Extract the (x, y) coordinate from the center of the cell holding the provided text.  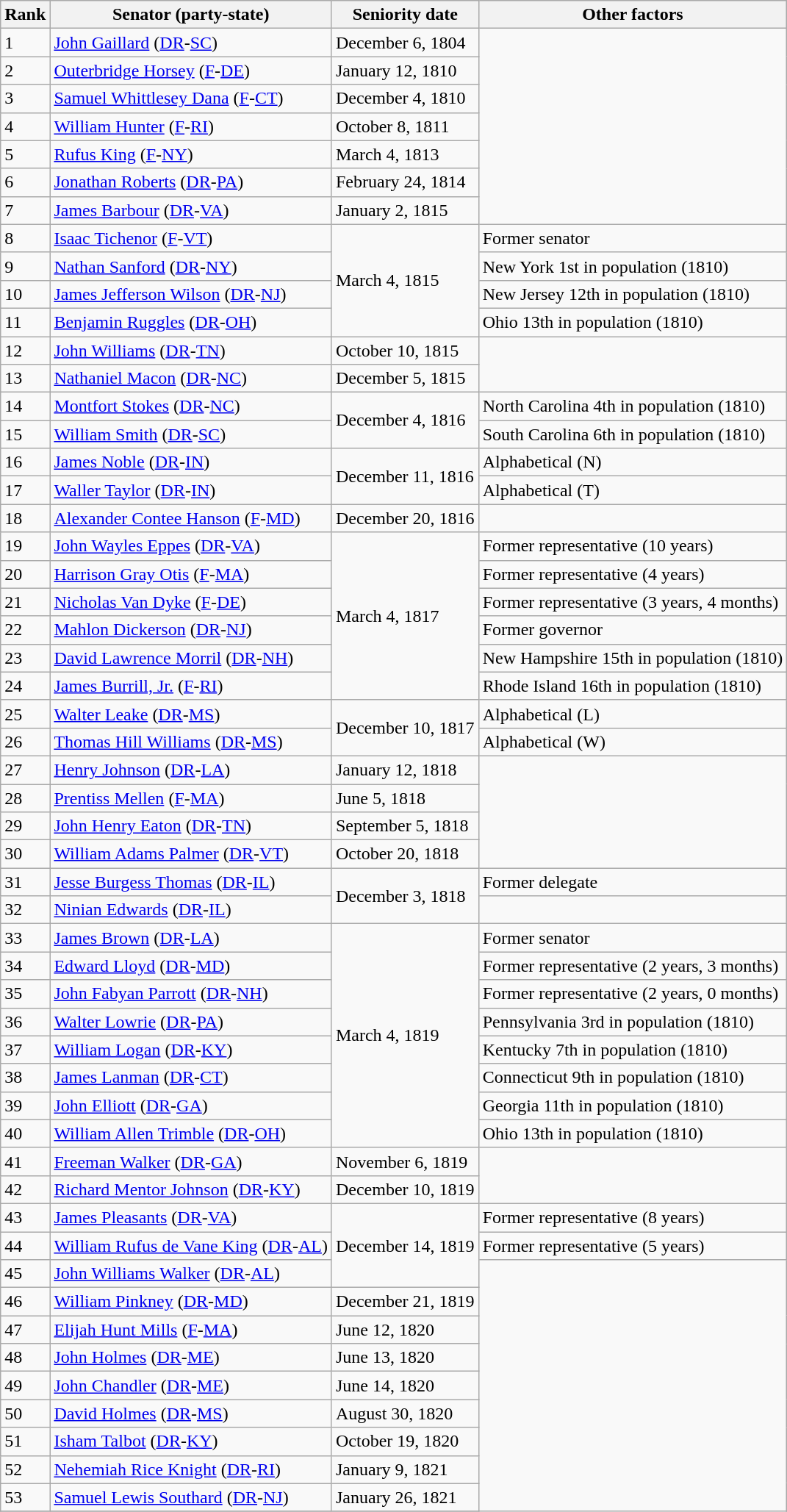
25 (25, 714)
North Carolina 4th in population (1810) (633, 406)
December 5, 1815 (405, 379)
David Holmes (DR-MS) (191, 1414)
11 (25, 322)
December 10, 1819 (405, 1189)
October 19, 1820 (405, 1441)
Rufus King (F-NY) (191, 154)
January 12, 1818 (405, 770)
March 4, 1817 (405, 616)
1 (25, 43)
39 (25, 1106)
47 (25, 1330)
Former representative (10 years) (633, 546)
Freeman Walker (DR-GA) (191, 1161)
26 (25, 742)
10 (25, 294)
23 (25, 658)
John Fabyan Parrott (DR-NH) (191, 994)
January 2, 1815 (405, 210)
33 (25, 938)
Former representative (3 years, 4 months) (633, 602)
15 (25, 434)
Ninian Edwards (DR-IL) (191, 910)
December 11, 1816 (405, 476)
December 4, 1810 (405, 98)
Jesse Burgess Thomas (DR-IL) (191, 882)
March 4, 1815 (405, 280)
16 (25, 462)
Henry Johnson (DR-LA) (191, 770)
January 9, 1821 (405, 1469)
Nathan Sanford (DR-NY) (191, 266)
June 13, 1820 (405, 1358)
Former representative (8 years) (633, 1217)
William Logan (DR-KY) (191, 1050)
53 (25, 1497)
7 (25, 210)
38 (25, 1078)
Former governor (633, 630)
James Burrill, Jr. (F-RI) (191, 686)
Isaac Tichenor (F-VT) (191, 238)
14 (25, 406)
51 (25, 1441)
January 26, 1821 (405, 1497)
Former representative (2 years, 0 months) (633, 994)
Other factors (633, 15)
Walter Lowrie (DR-PA) (191, 1022)
Alphabetical (L) (633, 714)
30 (25, 854)
October 20, 1818 (405, 854)
John Wayles Eppes (DR-VA) (191, 546)
4 (25, 126)
December 6, 1804 (405, 43)
24 (25, 686)
Former representative (2 years, 3 months) (633, 966)
9 (25, 266)
31 (25, 882)
Nehemiah Rice Knight (DR-RI) (191, 1469)
October 10, 1815 (405, 351)
October 8, 1811 (405, 126)
William Hunter (F-RI) (191, 126)
March 4, 1819 (405, 1036)
41 (25, 1161)
James Barbour (DR-VA) (191, 210)
Kentucky 7th in population (1810) (633, 1050)
48 (25, 1358)
William Smith (DR-SC) (191, 434)
New Hampshire 15th in population (1810) (633, 658)
Alexander Contee Hanson (F-MD) (191, 518)
John Williams Walker (DR-AL) (191, 1274)
Former delegate (633, 882)
William Adams Palmer (DR-VT) (191, 854)
Walter Leake (DR-MS) (191, 714)
Connecticut 9th in population (1810) (633, 1078)
February 24, 1814 (405, 182)
John Chandler (DR-ME) (191, 1386)
18 (25, 518)
South Carolina 6th in population (1810) (633, 434)
March 4, 1813 (405, 154)
8 (25, 238)
Elijah Hunt Mills (F-MA) (191, 1330)
45 (25, 1274)
40 (25, 1133)
Richard Mentor Johnson (DR-KY) (191, 1189)
Nathaniel Macon (DR-NC) (191, 379)
27 (25, 770)
November 6, 1819 (405, 1161)
Seniority date (405, 15)
William Rufus de Vane King (DR-AL) (191, 1246)
James Noble (DR-IN) (191, 462)
John Henry Eaton (DR-TN) (191, 826)
Waller Taylor (DR-IN) (191, 490)
43 (25, 1217)
5 (25, 154)
49 (25, 1386)
32 (25, 910)
Montfort Stokes (DR-NC) (191, 406)
Prentiss Mellen (F-MA) (191, 798)
William Pinkney (DR-MD) (191, 1302)
December 3, 1818 (405, 896)
June 14, 1820 (405, 1386)
17 (25, 490)
52 (25, 1469)
January 12, 1810 (405, 71)
Pennsylvania 3rd in population (1810) (633, 1022)
December 10, 1817 (405, 728)
20 (25, 574)
Harrison Gray Otis (F-MA) (191, 574)
December 14, 1819 (405, 1245)
Samuel Lewis Southard (DR-NJ) (191, 1497)
Isham Talbot (DR-KY) (191, 1441)
Edward Lloyd (DR-MD) (191, 966)
New Jersey 12th in population (1810) (633, 294)
Alphabetical (T) (633, 490)
James Lanman (DR-CT) (191, 1078)
John Williams (DR-TN) (191, 351)
New York 1st in population (1810) (633, 266)
John Elliott (DR-GA) (191, 1106)
Georgia 11th in population (1810) (633, 1106)
August 30, 1820 (405, 1414)
Former representative (5 years) (633, 1246)
Samuel Whittlesey Dana (F-CT) (191, 98)
44 (25, 1246)
19 (25, 546)
James Brown (DR-LA) (191, 938)
James Pleasants (DR-VA) (191, 1217)
Rhode Island 16th in population (1810) (633, 686)
28 (25, 798)
29 (25, 826)
21 (25, 602)
December 21, 1819 (405, 1302)
Thomas Hill Williams (DR-MS) (191, 742)
34 (25, 966)
June 5, 1818 (405, 798)
Rank (25, 15)
Nicholas Van Dyke (F-DE) (191, 602)
Mahlon Dickerson (DR-NJ) (191, 630)
50 (25, 1414)
37 (25, 1050)
6 (25, 182)
Outerbridge Horsey (F-DE) (191, 71)
David Lawrence Morril (DR-NH) (191, 658)
12 (25, 351)
36 (25, 1022)
December 20, 1816 (405, 518)
John Gaillard (DR-SC) (191, 43)
Senator (party-state) (191, 15)
35 (25, 994)
Benjamin Ruggles (DR-OH) (191, 322)
Jonathan Roberts (DR-PA) (191, 182)
John Holmes (DR-ME) (191, 1358)
22 (25, 630)
13 (25, 379)
2 (25, 71)
Former representative (4 years) (633, 574)
September 5, 1818 (405, 826)
Alphabetical (W) (633, 742)
James Jefferson Wilson (DR-NJ) (191, 294)
42 (25, 1189)
3 (25, 98)
December 4, 1816 (405, 420)
William Allen Trimble (DR-OH) (191, 1133)
46 (25, 1302)
Alphabetical (N) (633, 462)
June 12, 1820 (405, 1330)
